Find where the given text appears and provide that cell's center as (x, y) coordinate. 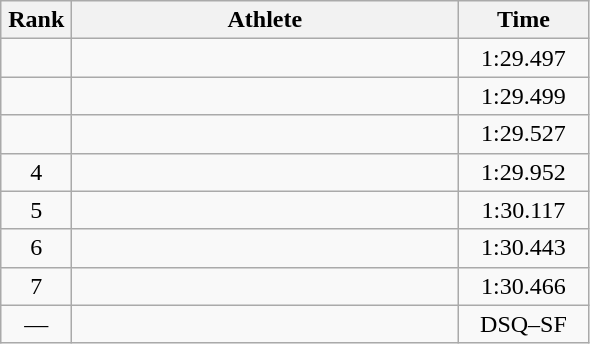
1:30.466 (524, 286)
— (36, 324)
1:30.443 (524, 248)
1:29.527 (524, 134)
1:29.952 (524, 172)
Time (524, 20)
DSQ–SF (524, 324)
Athlete (265, 20)
1:29.497 (524, 58)
4 (36, 172)
5 (36, 210)
Rank (36, 20)
6 (36, 248)
1:30.117 (524, 210)
1:29.499 (524, 96)
7 (36, 286)
